For the text-containing cell, return its midpoint in (x, y) coordinate format. 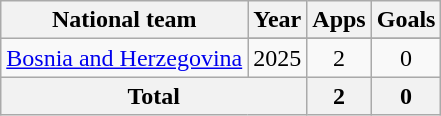
Goals (406, 20)
Total (154, 96)
Apps (339, 20)
National team (124, 20)
Bosnia and Herzegovina (124, 58)
Year (278, 20)
2025 (278, 58)
